Determine the (X, Y) coordinate at the center of the cell enclosing the given text.  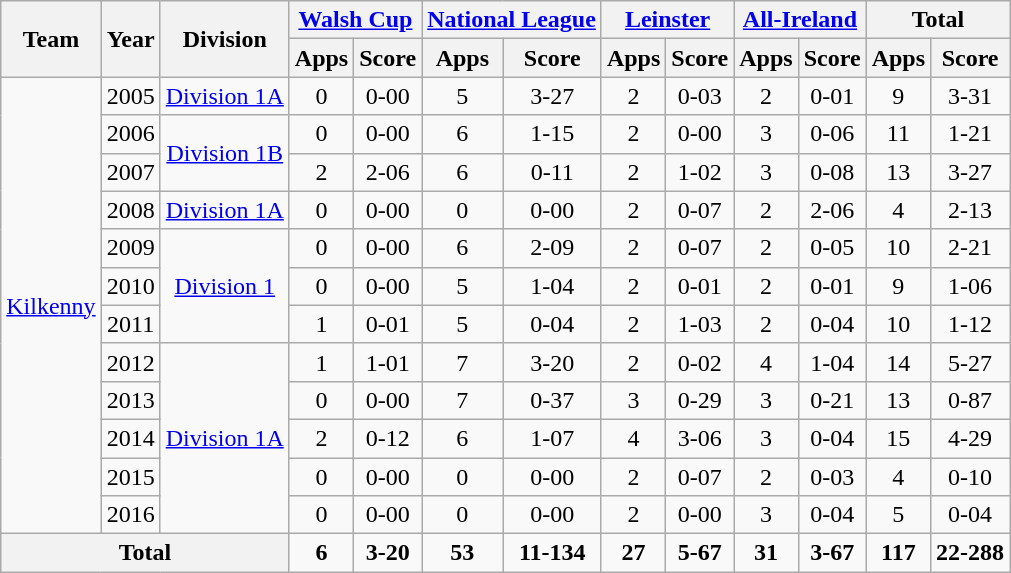
2012 (130, 362)
2-13 (970, 210)
All-Ireland (800, 20)
National League (512, 20)
0-11 (552, 172)
1-21 (970, 134)
1-12 (970, 324)
15 (898, 438)
2008 (130, 210)
0-06 (832, 134)
3-06 (700, 438)
27 (633, 553)
2-09 (552, 248)
1-07 (552, 438)
0-29 (700, 400)
2006 (130, 134)
0-05 (832, 248)
1-02 (700, 172)
Year (130, 39)
2014 (130, 438)
Division 1B (224, 153)
2010 (130, 286)
2015 (130, 477)
0-87 (970, 400)
2016 (130, 515)
31 (766, 553)
3-67 (832, 553)
11 (898, 134)
0-08 (832, 172)
1-01 (388, 362)
1-03 (700, 324)
0-12 (388, 438)
3-31 (970, 96)
0-02 (700, 362)
14 (898, 362)
Team (51, 39)
2013 (130, 400)
117 (898, 553)
0-10 (970, 477)
0-21 (832, 400)
0-37 (552, 400)
5-67 (700, 553)
5-27 (970, 362)
2011 (130, 324)
4-29 (970, 438)
Kilkenny (51, 306)
Walsh Cup (355, 20)
1-15 (552, 134)
22-288 (970, 553)
1-06 (970, 286)
11-134 (552, 553)
Division (224, 39)
2-21 (970, 248)
2007 (130, 172)
Division 1 (224, 286)
Leinster (667, 20)
53 (462, 553)
2005 (130, 96)
2009 (130, 248)
